From the cell containing the given text, extract its center point as [x, y] coordinate. 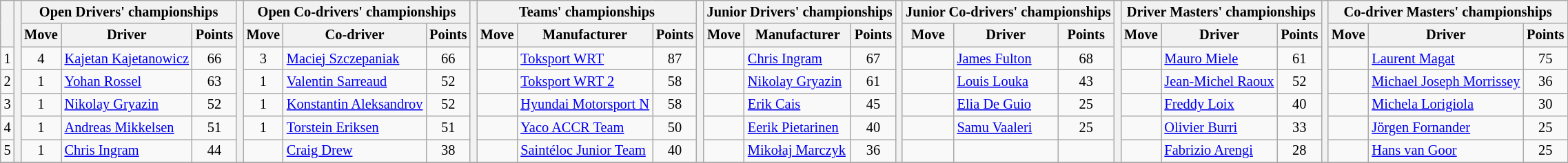
43 [1086, 81]
Yohan Rossel [127, 81]
James Fulton [1006, 58]
Torstein Eriksen [354, 128]
68 [1086, 58]
Konstantin Aleksandrov [354, 105]
75 [1545, 58]
44 [214, 151]
Mikołaj Marczyk [797, 151]
Kajetan Kajetanowicz [127, 58]
28 [1299, 151]
Fabrizio Arengi [1220, 151]
Olivier Burri [1220, 128]
Hyundai Motorsport N [584, 105]
45 [873, 105]
Saintéloc Junior Team [584, 151]
Junior Drivers' championships [800, 12]
Michael Joseph Morrissey [1446, 81]
Laurent Magat [1446, 58]
50 [675, 128]
Louis Louka [1006, 81]
Eerik Pietarinen [797, 128]
Samu Vaaleri [1006, 128]
Co-driver [354, 35]
Co-driver Masters' championships [1447, 12]
87 [675, 58]
Driver Masters' championships [1221, 12]
Yaco ACCR Team [584, 128]
Open Co-drivers' championships [357, 12]
Andreas Mikkelsen [127, 128]
Open Drivers' championships [128, 12]
Craig Drew [354, 151]
Hans van Goor [1446, 151]
38 [448, 151]
Jörgen Fornander [1446, 128]
Mauro Miele [1220, 58]
Teams' championships [587, 12]
33 [1299, 128]
Jean-Michel Raoux [1220, 81]
Elia De Guio [1006, 105]
5 [8, 151]
Valentin Sarreaud [354, 81]
2 [8, 81]
Michela Lorigiola [1446, 105]
Toksport WRT [584, 58]
63 [214, 81]
67 [873, 58]
Maciej Szczepaniak [354, 58]
Toksport WRT 2 [584, 81]
Erik Cais [797, 105]
30 [1545, 105]
Freddy Loix [1220, 105]
Junior Co-drivers' championships [1008, 12]
